Find where the given text appears and provide that cell's center as (x, y) coordinate. 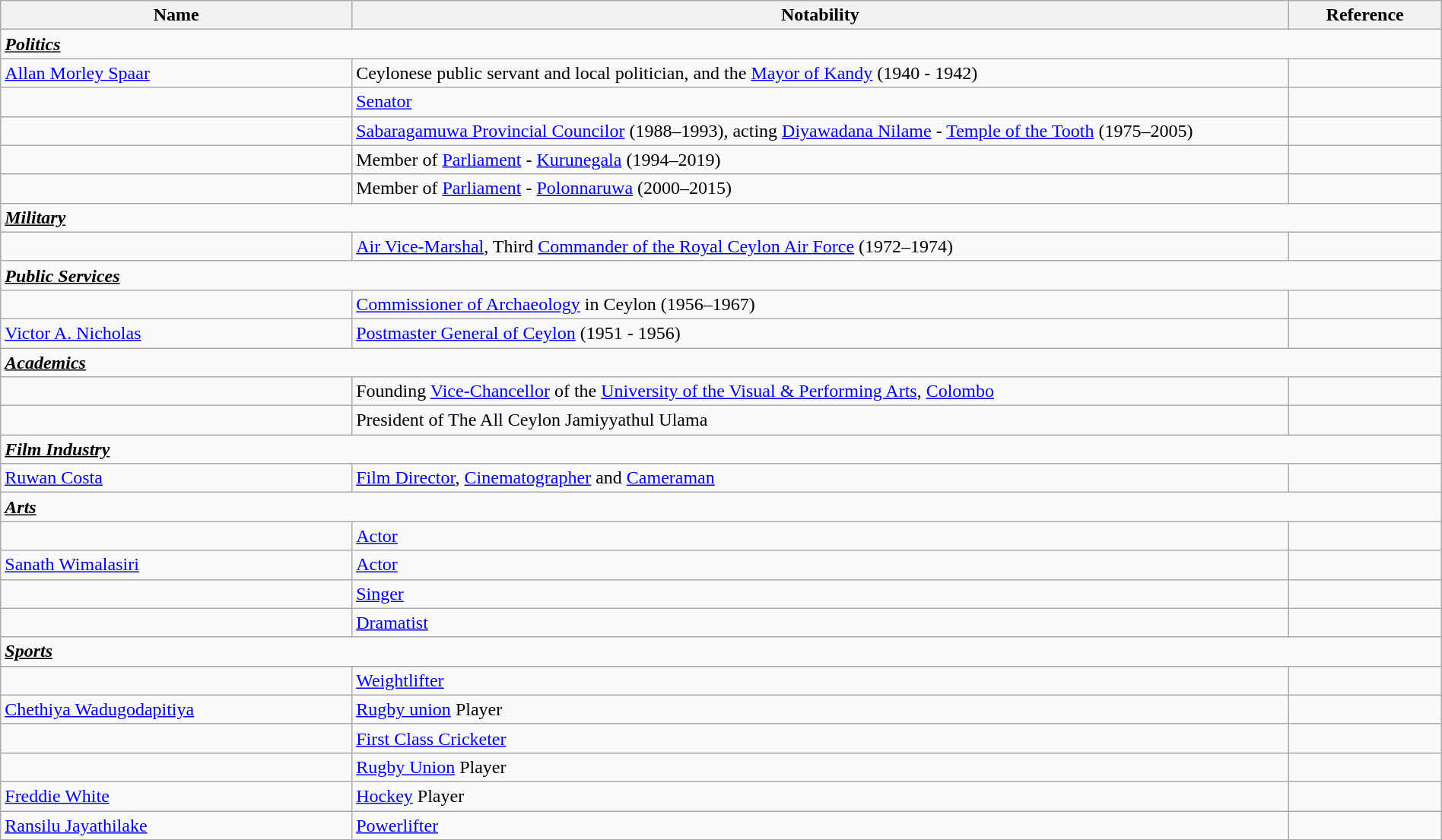
Notability (820, 15)
Member of Parliament - Polonnaruwa (2000–2015) (820, 189)
Singer (820, 594)
Senator (820, 102)
First Class Cricketer (820, 738)
Dramatist (820, 623)
Arts (721, 507)
Postmaster General of Ceylon (1951 - 1956) (820, 333)
Reference (1364, 15)
President of The All Ceylon Jamiyyathul Ulama (820, 420)
Air Vice-Marshal, Third Commander of the Royal Ceylon Air Force (1972–1974) (820, 246)
Chethiya Wadugodapitiya (176, 709)
Film Director, Cinematographer and Cameraman (820, 478)
Ransilu Jayathilake (176, 825)
Academics (721, 363)
Victor A. Nicholas (176, 333)
Film Industry (721, 449)
Powerlifter (820, 825)
Sports (721, 651)
Name (176, 15)
Rugby union Player (820, 709)
Ceylonese public servant and local politician, and the Mayor of Kandy (1940 - 1942) (820, 73)
Weightlifter (820, 680)
Sanath Wimalasiri (176, 565)
Military (721, 217)
Politics (721, 44)
Founding Vice-Chancellor of the University of the Visual & Performing Arts, Colombo (820, 391)
Freddie White (176, 796)
Member of Parliament - Kurunegala (1994–2019) (820, 160)
Hockey Player (820, 796)
Public Services (721, 275)
Sabaragamuwa Provincial Councilor (1988–1993), acting Diyawadana Nilame - Temple of the Tooth (1975–2005) (820, 131)
Ruwan Costa (176, 478)
Commissioner of Archaeology in Ceylon (1956–1967) (820, 304)
Rugby Union Player (820, 767)
Allan Morley Spaar (176, 73)
